Provide the (x, y) coordinate of the cell's center where the given text is located.  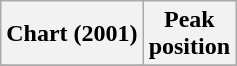
Peakposition (189, 34)
Chart (2001) (72, 34)
